Identify which cell holds the provided text, then report its (x, y) central coordinate. 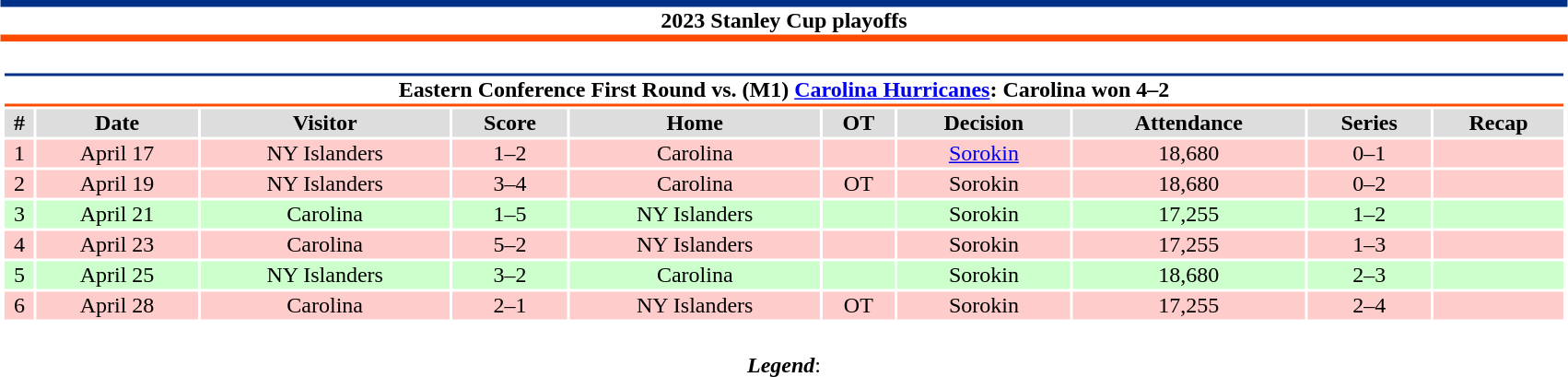
Eastern Conference First Round vs. (M1) Carolina Hurricanes: Carolina won 4–2 (783, 90)
April 25 (118, 276)
April 28 (118, 305)
2–1 (510, 305)
5–2 (510, 244)
Attendance (1188, 123)
Date (118, 123)
Visitor (324, 123)
0–2 (1369, 183)
2–3 (1369, 276)
2–4 (1369, 305)
1–3 (1369, 244)
April 21 (118, 215)
4 (18, 244)
April 23 (118, 244)
3 (18, 215)
Score (510, 123)
Decision (984, 123)
# (18, 123)
Home (695, 123)
2023 Stanley Cup playoffs (784, 20)
2 (18, 183)
0–1 (1369, 154)
6 (18, 305)
3–2 (510, 276)
3–4 (510, 183)
1 (18, 154)
April 17 (118, 154)
April 19 (118, 183)
Recap (1498, 123)
5 (18, 276)
Series (1369, 123)
1–5 (510, 215)
